Return (x, y) of the center of cell containing provided text 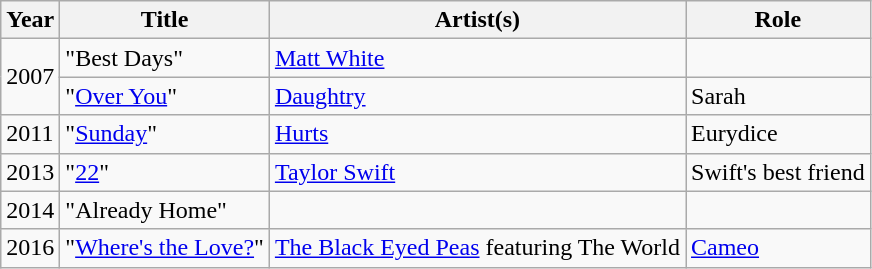
Title (165, 20)
"Where's the Love?" (165, 248)
2016 (30, 248)
Matt White (477, 58)
"Already Home" (165, 210)
Eurydice (778, 134)
Artist(s) (477, 20)
Hurts (477, 134)
2013 (30, 172)
Year (30, 20)
The Black Eyed Peas featuring The World (477, 248)
Sarah (778, 96)
Daughtry (477, 96)
"Sunday" (165, 134)
2011 (30, 134)
Taylor Swift (477, 172)
"Best Days" (165, 58)
2007 (30, 77)
2014 (30, 210)
Cameo (778, 248)
Role (778, 20)
Swift's best friend (778, 172)
"22" (165, 172)
"Over You" (165, 96)
